Detect which cell encompasses the target text, then output its [X, Y] center coordinate. 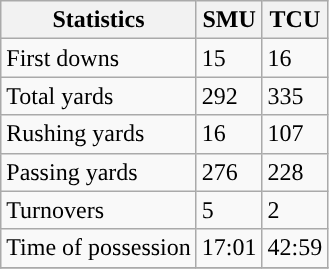
107 [295, 134]
TCU [295, 20]
17:01 [229, 248]
276 [229, 172]
Time of possession [99, 248]
Statistics [99, 20]
5 [229, 210]
15 [229, 58]
2 [295, 210]
SMU [229, 20]
First downs [99, 58]
228 [295, 172]
Passing yards [99, 172]
335 [295, 96]
Total yards [99, 96]
Rushing yards [99, 134]
42:59 [295, 248]
292 [229, 96]
Turnovers [99, 210]
